Search for the cell housing the specified text and yield its [x, y] center coordinate. 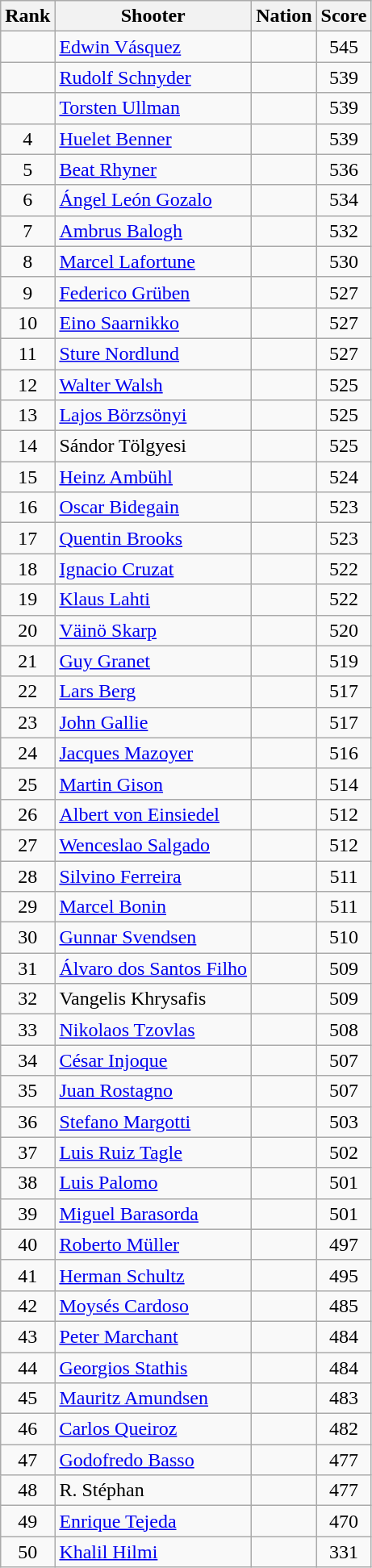
Eino Saarnikko [153, 323]
545 [344, 47]
Guy Granet [153, 661]
Väinö Skarp [153, 630]
Godofredo Basso [153, 1460]
18 [27, 569]
19 [27, 600]
36 [27, 1122]
497 [344, 1244]
Juan Rostagno [153, 1091]
20 [27, 630]
31 [27, 968]
514 [344, 784]
Nation [284, 16]
Moysés Cardoso [153, 1306]
33 [27, 1030]
17 [27, 538]
43 [27, 1336]
22 [27, 692]
44 [27, 1368]
39 [27, 1214]
45 [27, 1399]
49 [27, 1521]
Score [344, 16]
Álvaro dos Santos Filho [153, 968]
10 [27, 323]
Wenceslao Salgado [153, 845]
Jacques Mazoyer [153, 753]
Heinz Ambühl [153, 477]
32 [27, 999]
Shooter [153, 16]
Edwin Vásquez [153, 47]
9 [27, 292]
24 [27, 753]
Marcel Lafortune [153, 261]
15 [27, 477]
13 [27, 416]
485 [344, 1306]
23 [27, 722]
Mauritz Amundsen [153, 1399]
28 [27, 876]
Silvino Ferreira [153, 876]
Federico Grüben [153, 292]
524 [344, 477]
483 [344, 1399]
12 [27, 385]
Georgios Stathis [153, 1368]
40 [27, 1244]
Khalil Hilmi [153, 1552]
6 [27, 200]
Vangelis Khrysafis [153, 999]
503 [344, 1122]
536 [344, 169]
50 [27, 1552]
519 [344, 661]
César Injoque [153, 1060]
Klaus Lahti [153, 600]
Sture Nordlund [153, 353]
5 [27, 169]
25 [27, 784]
530 [344, 261]
47 [27, 1460]
Lajos Börzsönyi [153, 416]
Walter Walsh [153, 385]
Miguel Barasorda [153, 1214]
Stefano Margotti [153, 1122]
Lars Berg [153, 692]
Carlos Queiroz [153, 1429]
14 [27, 446]
26 [27, 814]
482 [344, 1429]
Ignacio Cruzat [153, 569]
Martin Gison [153, 784]
495 [344, 1275]
John Gallie [153, 722]
Oscar Bidegain [153, 508]
8 [27, 261]
331 [344, 1552]
Albert von Einsiedel [153, 814]
520 [344, 630]
Enrique Tejeda [153, 1521]
7 [27, 231]
Herman Schultz [153, 1275]
29 [27, 907]
41 [27, 1275]
R. Stéphan [153, 1491]
Quentin Brooks [153, 538]
470 [344, 1521]
4 [27, 139]
27 [27, 845]
Gunnar Svendsen [153, 938]
35 [27, 1091]
30 [27, 938]
Nikolaos Tzovlas [153, 1030]
11 [27, 353]
46 [27, 1429]
34 [27, 1060]
516 [344, 753]
534 [344, 200]
Torsten Ullman [153, 108]
Ambrus Balogh [153, 231]
Marcel Bonin [153, 907]
Luis Ruiz Tagle [153, 1152]
Rank [27, 16]
16 [27, 508]
508 [344, 1030]
Roberto Müller [153, 1244]
502 [344, 1152]
Sándor Tölgyesi [153, 446]
Beat Rhyner [153, 169]
Luis Palomo [153, 1183]
37 [27, 1152]
38 [27, 1183]
510 [344, 938]
42 [27, 1306]
Ángel León Gozalo [153, 200]
Huelet Benner [153, 139]
Peter Marchant [153, 1336]
21 [27, 661]
48 [27, 1491]
Rudolf Schnyder [153, 77]
532 [344, 231]
